From the cell containing the given text, extract its center point as (X, Y) coordinate. 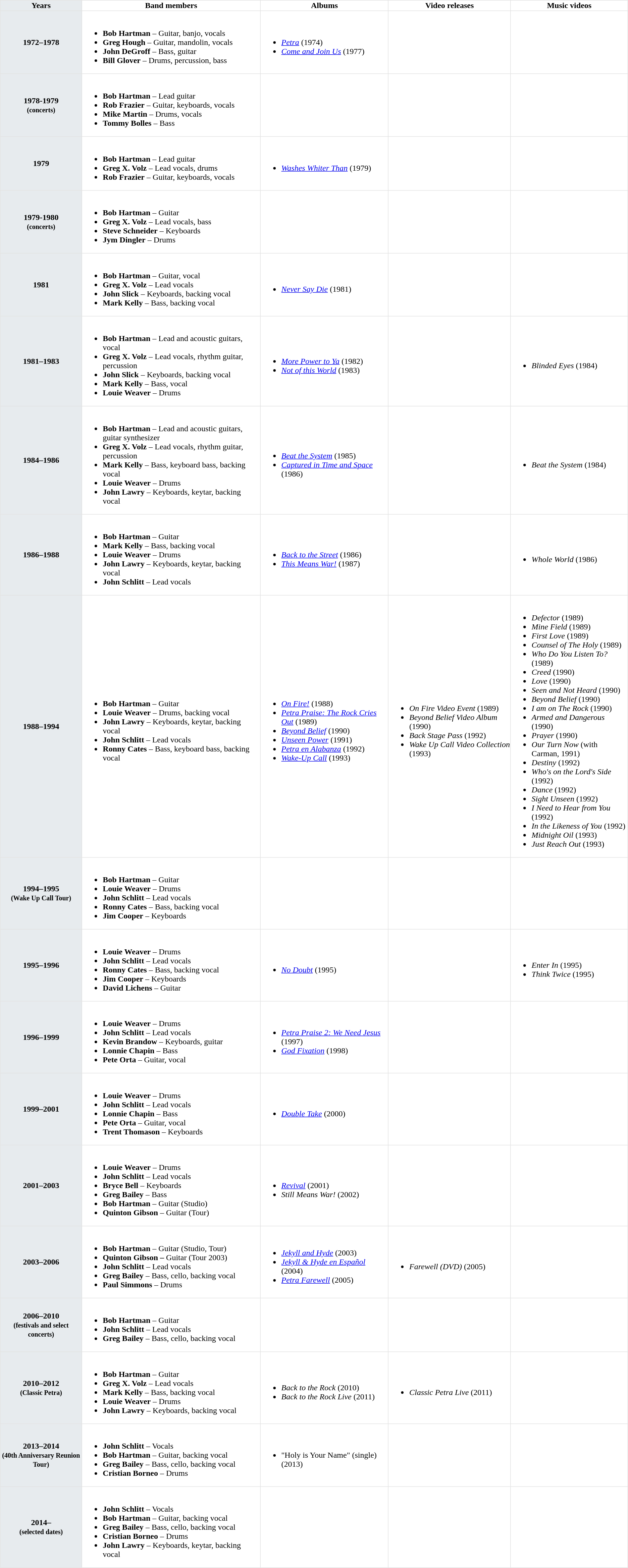
Band members (171, 6)
1986–1988 (41, 555)
No Doubt (1995) (324, 965)
Bob Hartman – Guitar, banjo, vocalsGreg Hough – Guitar, mandolin, vocalsJohn DeGroff – Bass, guitarBill Glover – Drums, percussion, bass (171, 42)
Back to the Rock (2010)Back to the Rock Live (2011) (324, 1388)
1978-1979(concerts) (41, 105)
1981–1983 (41, 361)
John Schlitt – VocalsBob Hartman – Guitar, backing vocalGreg Bailey – Bass, cello, backing vocalCristian Borneo – Drums (171, 1455)
On Fire! (1988)Petra Praise: The Rock Cries Out (1989)Beyond Belief (1990)Unseen Power (1991)Petra en Alabanza (1992)Wake-Up Call (1993) (324, 726)
On Fire Video Event (1989)Beyond Belief Video Album (1990)Back Stage Pass (1992)Wake Up Call Video Collection (1993) (450, 726)
Farewell (DVD) (2005) (450, 1262)
1996–1999 (41, 1037)
Revival (2001)Still Means War! (2002) (324, 1186)
Never Say Die (1981) (324, 285)
Louie Weaver – DrumsJohn Schlitt – Lead vocalsLonnie Chapin – BassPete Orta – Guitar, vocalTrent Thomason – Keyboards (171, 1109)
Classic Petra Live (2011) (450, 1388)
1988–1994 (41, 726)
1999–2001 (41, 1109)
Louie Weaver – DrumsJohn Schlitt – Lead vocalsRonny Cates – Bass, backing vocalJim Cooper – KeyboardsDavid Lichens – Guitar (171, 965)
Video releases (450, 6)
Beat the System (1985)Captured in Time and Space (1986) (324, 460)
1995–1996 (41, 965)
Whole World (1986) (569, 555)
2003–2006 (41, 1262)
Enter In (1995)Think Twice (1995) (569, 965)
Louie Weaver – DrumsJohn Schlitt – Lead vocalsBryce Bell – KeyboardsGreg Bailey – BassBob Hartman – Guitar (Studio)Quinton Gibson – Guitar (Tour) (171, 1186)
Albums (324, 6)
Bob Hartman – GuitarGreg X. Volz – Lead vocals, bassSteve Schneider – KeyboardsJym Dingler – Drums (171, 222)
More Power to Ya (1982)Not of this World (1983) (324, 361)
Blinded Eyes (1984) (569, 361)
Bob Hartman – GuitarGreg X. Volz – Lead vocalsMark Kelly – Bass, backing vocalLouie Weaver – DrumsJohn Lawry – Keyboards, backing vocal (171, 1388)
2010–2012(Classic Petra) (41, 1388)
2006–2010(festivals and select concerts) (41, 1325)
1979-1980(concerts) (41, 222)
Bob Hartman – GuitarMark Kelly – Bass, backing vocalLouie Weaver – DrumsJohn Lawry – Keyboards, keytar, backing vocalJohn Schlitt – Lead vocals (171, 555)
Bob Hartman – GuitarJohn Schlitt – Lead vocalsGreg Bailey – Bass, cello, backing vocal (171, 1325)
Bob Hartman – GuitarLouie Weaver – DrumsJohn Schlitt – Lead vocalsRonny Cates – Bass, backing vocalJim Cooper – Keyboards (171, 893)
1972–1978 (41, 42)
Double Take (2000) (324, 1109)
"Holy is Your Name" (single) (2013) (324, 1455)
2001–2003 (41, 1186)
1994–1995(Wake Up Call Tour) (41, 893)
Music videos (569, 6)
2013–2014(40th Anniversary Reunion Tour) (41, 1455)
Bob Hartman – Guitar, vocalGreg X. Volz – Lead vocalsJohn Slick – Keyboards, backing vocalMark Kelly – Bass, backing vocal (171, 285)
1979 (41, 163)
Jekyll and Hyde (2003)Jekyll & Hyde en Español (2004)Petra Farewell (2005) (324, 1262)
1981 (41, 285)
Louie Weaver – DrumsJohn Schlitt – Lead vocalsKevin Brandow – Keyboards, guitarLonnie Chapin – BassPete Orta – Guitar, vocal (171, 1037)
Washes Whiter Than (1979) (324, 163)
1984–1986 (41, 460)
Petra (1974)Come and Join Us (1977) (324, 42)
2014–(selected dates) (41, 1527)
Years (41, 6)
Bob Hartman – Lead guitarGreg X. Volz – Lead vocals, drumsRob Frazier – Guitar, keyboards, vocals (171, 163)
Petra Praise 2: We Need Jesus (1997)God Fixation (1998) (324, 1037)
Bob Hartman – Lead guitarRob Frazier – Guitar, keyboards, vocalsMike Martin – Drums, vocalsTommy Bolles – Bass (171, 105)
Back to the Street (1986)This Means War! (1987) (324, 555)
Beat the System (1984) (569, 460)
